Provide the [X, Y] coordinate of the cell's center where the given text is located.  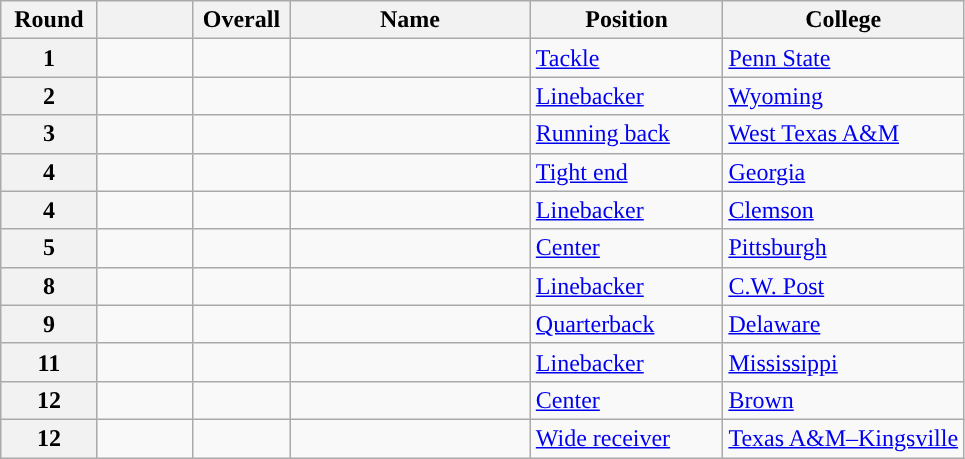
Running back [626, 134]
Delaware [844, 324]
College [844, 20]
9 [49, 324]
Mississippi [844, 362]
2 [49, 96]
8 [49, 286]
Penn State [844, 58]
Overall [241, 20]
Quarterback [626, 324]
1 [49, 58]
Georgia [844, 172]
Round [49, 20]
Name [410, 20]
Clemson [844, 210]
11 [49, 362]
Tight end [626, 172]
Brown [844, 400]
C.W. Post [844, 286]
5 [49, 248]
Position [626, 20]
Wyoming [844, 96]
Wide receiver [626, 438]
Pittsburgh [844, 248]
Texas A&M–Kingsville [844, 438]
Tackle [626, 58]
West Texas A&M [844, 134]
3 [49, 134]
